Detect which cell encompasses the target text, then output its (x, y) center coordinate. 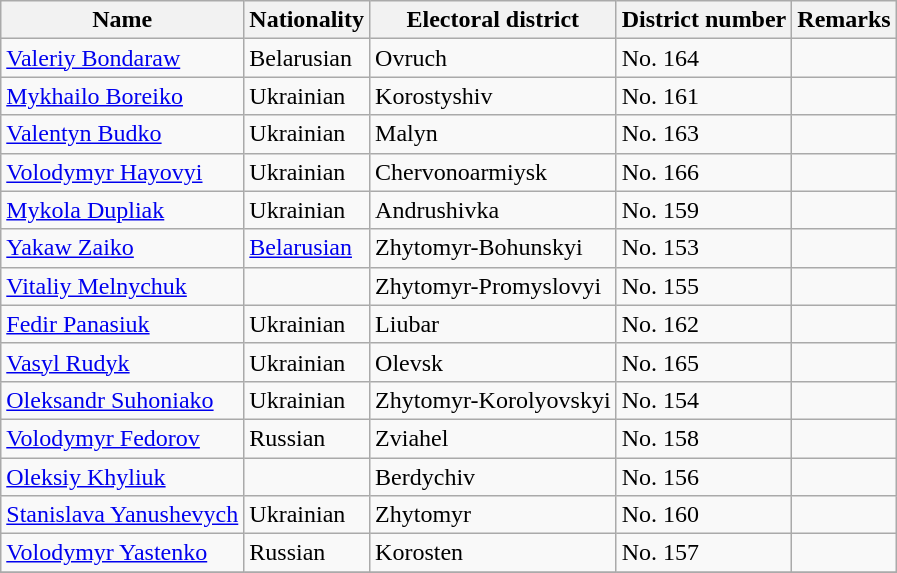
No. 166 (704, 172)
No. 160 (704, 515)
Mykhailo Boreiko (122, 96)
Remarks (844, 20)
Mykola Dupliak (122, 210)
No. 165 (704, 362)
Zhytomyr-Bohunskyi (494, 248)
Valeriy Bondaraw (122, 58)
District number (704, 20)
Liubar (494, 324)
Chervonoarmiysk (494, 172)
No. 153 (704, 248)
No. 156 (704, 477)
Korosten (494, 553)
Valentyn Budko (122, 134)
No. 161 (704, 96)
No. 159 (704, 210)
Oleksandr Suhoniako (122, 400)
Ovruch (494, 58)
Yakaw Zaiko (122, 248)
Vitaliy Melnychuk (122, 286)
Fedir Panasiuk (122, 324)
Volodymyr Fedorov (122, 438)
Nationality (307, 20)
Berdychiv (494, 477)
Electoral district (494, 20)
Zhytomyr-Korolyovskyi (494, 400)
Name (122, 20)
Vasyl Rudyk (122, 362)
Olevsk (494, 362)
No. 158 (704, 438)
Korostyshiv (494, 96)
Zviahel (494, 438)
Zhytomyr-Promyslovyi (494, 286)
No. 163 (704, 134)
No. 155 (704, 286)
Oleksiy Khyliuk (122, 477)
No. 157 (704, 553)
Andrushivka (494, 210)
No. 164 (704, 58)
Stanislava Yanushevych (122, 515)
Volodymyr Yastenko (122, 553)
Volodymyr Hayovyi (122, 172)
No. 162 (704, 324)
Malyn (494, 134)
No. 154 (704, 400)
Zhytomyr (494, 515)
